Extract the [x, y] coordinate from the center of the cell holding the provided text.  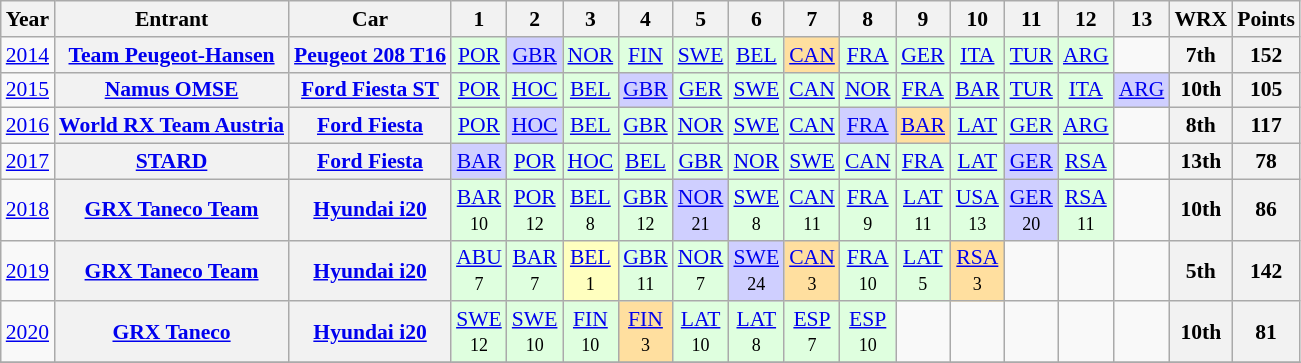
FRA10 [868, 270]
4 [646, 19]
BAR7 [535, 270]
CAN3 [812, 270]
13th [1200, 162]
SWE10 [535, 332]
RSA [1086, 162]
105 [1266, 90]
Ford Fiesta ST [370, 90]
5th [1200, 270]
GER20 [1032, 210]
9 [924, 19]
142 [1266, 270]
STARD [172, 162]
BAR10 [479, 210]
GRX Taneco [172, 332]
FIN3 [646, 332]
86 [1266, 210]
7th [1200, 55]
SWE24 [756, 270]
7 [812, 19]
2019 [28, 270]
117 [1266, 126]
World RX Team Austria [172, 126]
78 [1266, 162]
BEL8 [590, 210]
FIN [646, 55]
LAT5 [924, 270]
2017 [28, 162]
11 [1032, 19]
RSA11 [1086, 210]
BEL1 [590, 270]
13 [1142, 19]
SWE12 [479, 332]
Year [28, 19]
SWE8 [756, 210]
8 [868, 19]
3 [590, 19]
2015 [28, 90]
12 [1086, 19]
152 [1266, 55]
8th [1200, 126]
FRA9 [868, 210]
LAT8 [756, 332]
Car [370, 19]
NOR21 [701, 210]
CAN11 [812, 210]
WRX [1200, 19]
6 [756, 19]
2016 [28, 126]
Peugeot 208 T16 [370, 55]
2018 [28, 210]
Namus OMSE [172, 90]
GBR11 [646, 270]
5 [701, 19]
NOR7 [701, 270]
2020 [28, 332]
2014 [28, 55]
Points [1266, 19]
Entrant [172, 19]
USA13 [978, 210]
ESP10 [868, 332]
ABU7 [479, 270]
81 [1266, 332]
10 [978, 19]
2 [535, 19]
LAT10 [701, 332]
FIN10 [590, 332]
1 [479, 19]
Team Peugeot-Hansen [172, 55]
LAT11 [924, 210]
GBR12 [646, 210]
RSA3 [978, 270]
POR12 [535, 210]
ESP7 [812, 332]
